Find where the given text appears and provide that cell's center as [X, Y] coordinate. 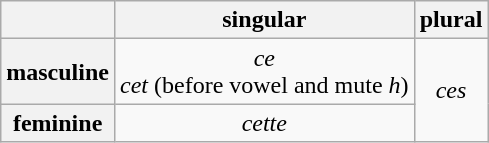
feminine [58, 123]
ces [451, 90]
singular [264, 20]
cecet (before vowel and mute h) [264, 72]
cette [264, 123]
plural [451, 20]
masculine [58, 72]
